Identify which cell holds the provided text, then report its (x, y) central coordinate. 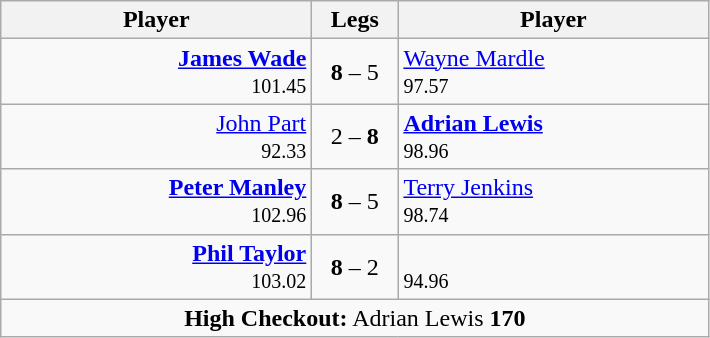
2 – 8 (355, 136)
James Wade 101.45 (156, 72)
John Part 92.33 (156, 136)
Phil Taylor 103.02 (156, 266)
94.96 (554, 266)
Wayne Mardle 97.57 (554, 72)
Legs (355, 20)
8 – 2 (355, 266)
Peter Manley 102.96 (156, 202)
Adrian Lewis 98.96 (554, 136)
High Checkout: Adrian Lewis 170 (355, 318)
Terry Jenkins 98.74 (554, 202)
